Return the [x, y] coordinate for the center point of the cell that contains the specified text.  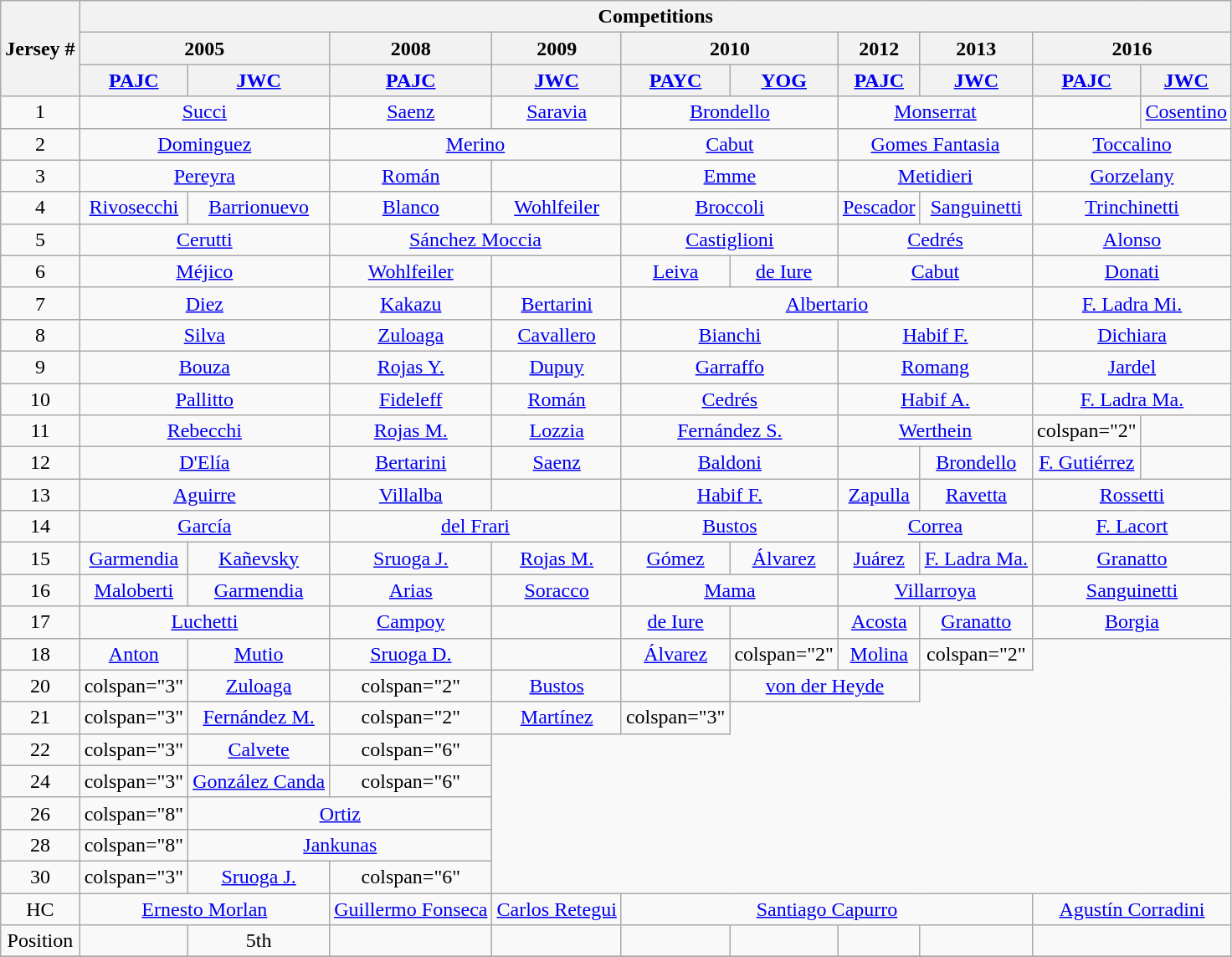
Donati [1132, 271]
Romang [935, 367]
Rojas Y. [411, 367]
Kañevsky [259, 558]
Merino [475, 144]
Fernández M. [259, 718]
Leiva [675, 271]
Villarroya [935, 590]
Rivosecchi [134, 208]
Silva [204, 335]
Position [40, 941]
Dominguez [204, 144]
Castiglioni [730, 239]
Alonso [1132, 239]
Gorzelany [1132, 176]
Maloberti [134, 590]
PAYC [675, 80]
Jardel [1132, 367]
Acosta [879, 622]
21 [40, 718]
Carlos Retegui [557, 908]
Soracco [557, 590]
Gómez [675, 558]
Emme [730, 176]
20 [40, 686]
Rossetti [1132, 495]
2010 [730, 49]
Fideleff [411, 399]
22 [40, 749]
Albertario [827, 303]
28 [40, 845]
Pereyra [204, 176]
Zapulla [879, 495]
Lozzia [557, 431]
Ortiz [340, 813]
F. Gutiérrez [1087, 463]
F. Lacort [1132, 527]
15 [40, 558]
3 [40, 176]
Garraffo [730, 367]
D'Elía [204, 463]
Jersey # [40, 49]
Sruoga D. [411, 654]
2005 [204, 49]
Cerutti [204, 239]
Baldoni [730, 463]
von der Heyde [825, 686]
Aguirre [204, 495]
Cosentino [1186, 112]
Saravia [557, 112]
26 [40, 813]
10 [40, 399]
F. Ladra Mi. [1132, 303]
Trinchinetti [1132, 208]
González Canda [259, 781]
Kakazu [411, 303]
Pescador [879, 208]
Correa [935, 527]
30 [40, 877]
24 [40, 781]
Villalba [411, 495]
7 [40, 303]
Ernesto Morlan [204, 908]
Santiago Capurro [827, 908]
Juárez [879, 558]
2012 [879, 49]
Sánchez Moccia [475, 239]
Succi [204, 112]
4 [40, 208]
Jankunas [340, 845]
HC [40, 908]
Toccalino [1132, 144]
11 [40, 431]
16 [40, 590]
Guillermo Fonseca [411, 908]
Bouza [204, 367]
Barrionuevo [259, 208]
Calvete [259, 749]
Competitions [655, 17]
Martínez [557, 718]
1 [40, 112]
Mama [730, 590]
Méjico [204, 271]
Dupuy [557, 367]
Campoy [411, 622]
Pallitto [204, 399]
Rebecchi [204, 431]
Werthein [935, 431]
2009 [557, 49]
Cavallero [557, 335]
Habif A. [935, 399]
Diez [204, 303]
17 [40, 622]
13 [40, 495]
6 [40, 271]
Broccoli [730, 208]
Metidieri [935, 176]
Dichiara [1132, 335]
García [204, 527]
Arias [411, 590]
YOG [784, 80]
2016 [1132, 49]
Anton [134, 654]
9 [40, 367]
2008 [411, 49]
Gomes Fantasia [935, 144]
5 [40, 239]
del Frari [475, 527]
14 [40, 527]
Agustín Corradini [1132, 908]
Monserrat [935, 112]
2013 [976, 49]
2 [40, 144]
Ravetta [976, 495]
Blanco [411, 208]
Fernández S. [730, 431]
5th [259, 941]
8 [40, 335]
Bianchi [730, 335]
Molina [879, 654]
Borgia [1132, 622]
18 [40, 654]
Mutio [259, 654]
12 [40, 463]
Luchetti [204, 622]
